Capture the cell that displays the provided text and extract its [x, y] central coordinate. 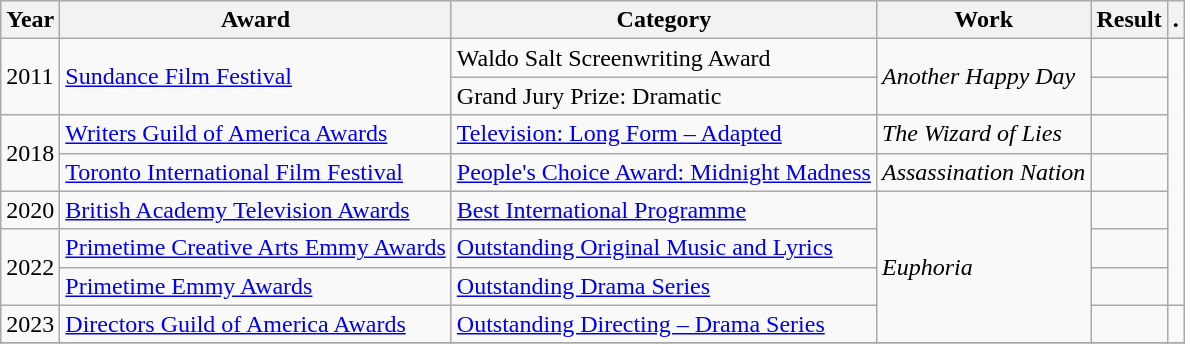
Waldo Salt Screenwriting Award [664, 58]
Toronto International Film Festival [256, 172]
. [1176, 20]
Outstanding Directing – Drama Series [664, 324]
Award [256, 20]
Sundance Film Festival [256, 77]
Assassination Nation [983, 172]
Grand Jury Prize: Dramatic [664, 96]
2023 [30, 324]
The Wizard of Lies [983, 134]
2018 [30, 153]
2011 [30, 77]
Euphoria [983, 267]
Television: Long Form – Adapted [664, 134]
Best International Programme [664, 210]
Writers Guild of America Awards [256, 134]
2022 [30, 267]
People's Choice Award: Midnight Madness [664, 172]
Directors Guild of America Awards [256, 324]
Primetime Emmy Awards [256, 286]
Result [1129, 20]
Year [30, 20]
Another Happy Day [983, 77]
2020 [30, 210]
Primetime Creative Arts Emmy Awards [256, 248]
British Academy Television Awards [256, 210]
Category [664, 20]
Outstanding Drama Series [664, 286]
Outstanding Original Music and Lyrics [664, 248]
Work [983, 20]
